Provide the (X, Y) coordinate of the cell's center where the given text is located.  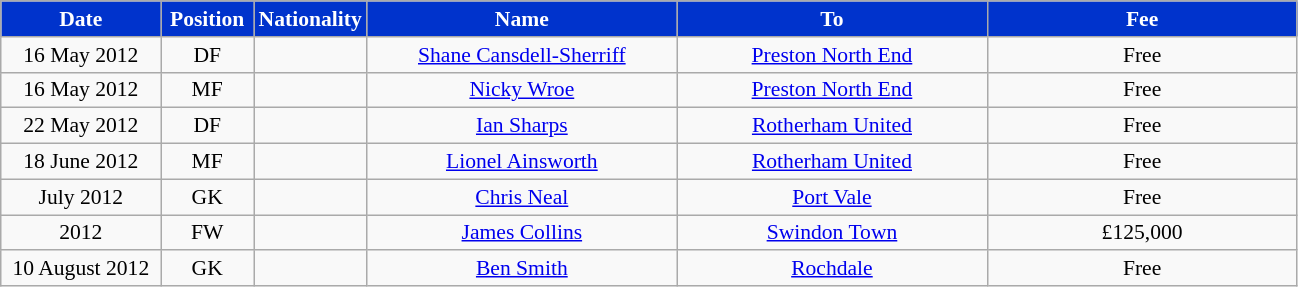
Nicky Wroe (522, 90)
Chris Neal (522, 197)
Port Vale (832, 197)
July 2012 (81, 197)
Name (522, 19)
Lionel Ainsworth (522, 162)
Swindon Town (832, 233)
James Collins (522, 233)
FW (208, 233)
£125,000 (1142, 233)
10 August 2012 (81, 269)
Nationality (310, 19)
Date (81, 19)
Ben Smith (522, 269)
Fee (1142, 19)
Position (208, 19)
2012 (81, 233)
Rochdale (832, 269)
18 June 2012 (81, 162)
Shane Cansdell-Sherriff (522, 55)
Ian Sharps (522, 126)
To (832, 19)
22 May 2012 (81, 126)
